Search for the cell housing the specified text and yield its [X, Y] center coordinate. 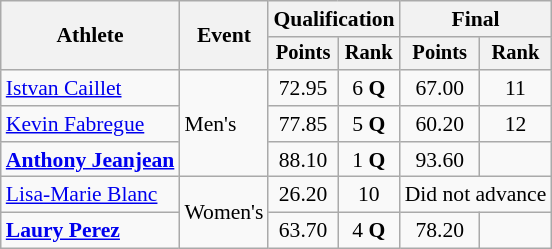
67.00 [440, 88]
72.95 [302, 88]
88.10 [302, 160]
Kevin Fabregue [90, 124]
26.20 [302, 195]
Lisa-Marie Blanc [90, 195]
Anthony Jeanjean [90, 160]
Qualification [334, 19]
Laury Perez [90, 231]
1 Q [369, 160]
11 [516, 88]
77.85 [302, 124]
Event [224, 36]
Men's [224, 124]
63.70 [302, 231]
60.20 [440, 124]
5 Q [369, 124]
4 Q [369, 231]
6 Q [369, 88]
Did not advance [476, 195]
Women's [224, 212]
Istvan Caillet [90, 88]
12 [516, 124]
93.60 [440, 160]
10 [369, 195]
Final [476, 19]
Athlete [90, 36]
78.20 [440, 231]
